Output the [x, y] coordinate of the center of the cell containing the given text.  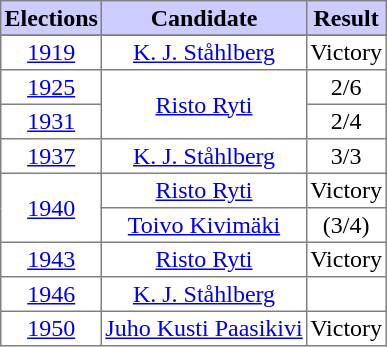
1925 [52, 87]
Juho Kusti Paasikivi [204, 328]
Toivo Kivimäki [204, 225]
1943 [52, 259]
3/3 [346, 156]
Result [346, 18]
(3/4) [346, 225]
1950 [52, 328]
1940 [52, 208]
1919 [52, 52]
1931 [52, 121]
1946 [52, 294]
1937 [52, 156]
2/4 [346, 121]
2/6 [346, 87]
Candidate [204, 18]
Elections [52, 18]
